Pinpoint the cell where the given text exists, returning its (x, y) midpoint coordinate. 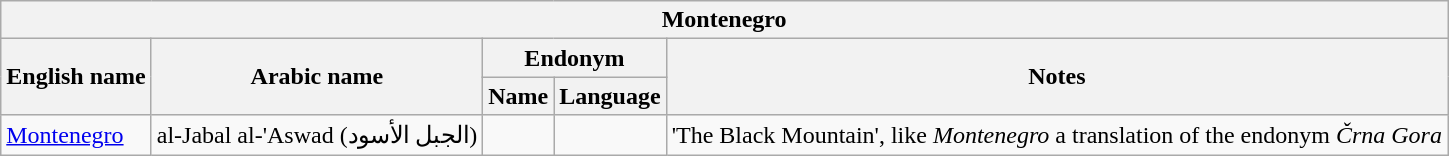
al-Jabal al-'Aswad (الجبل الأسود) (316, 135)
Notes (1056, 77)
Arabic name (316, 77)
Language (610, 96)
'The Black Mountain', like Montenegro a translation of the endonym Črna Gora (1056, 135)
English name (76, 77)
Endonym (574, 58)
Name (518, 96)
